Locate the cell with the specified text and output its (X, Y) center coordinate. 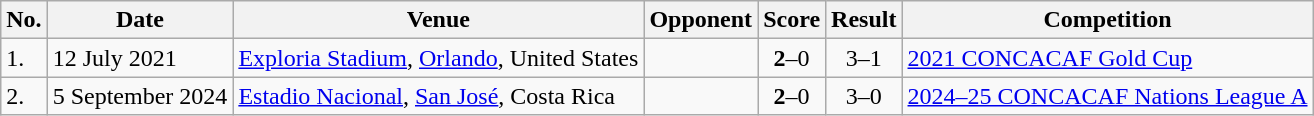
2021 CONCACAF Gold Cup (1108, 58)
5 September 2024 (140, 96)
Opponent (701, 20)
No. (24, 20)
3–0 (864, 96)
Score (792, 20)
2. (24, 96)
Competition (1108, 20)
3–1 (864, 58)
Venue (438, 20)
Result (864, 20)
2024–25 CONCACAF Nations League A (1108, 96)
12 July 2021 (140, 58)
Date (140, 20)
Estadio Nacional, San José, Costa Rica (438, 96)
Exploria Stadium, Orlando, United States (438, 58)
1. (24, 58)
